Pinpoint the cell where the given text exists, returning its (x, y) midpoint coordinate. 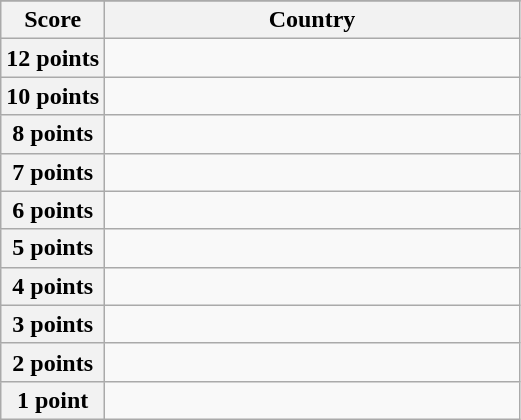
7 points (53, 172)
10 points (53, 96)
4 points (53, 286)
Country (312, 20)
12 points (53, 58)
8 points (53, 134)
1 point (53, 400)
3 points (53, 324)
2 points (53, 362)
Score (53, 20)
6 points (53, 210)
5 points (53, 248)
